Pinpoint the cell where the given text exists, returning its [X, Y] midpoint coordinate. 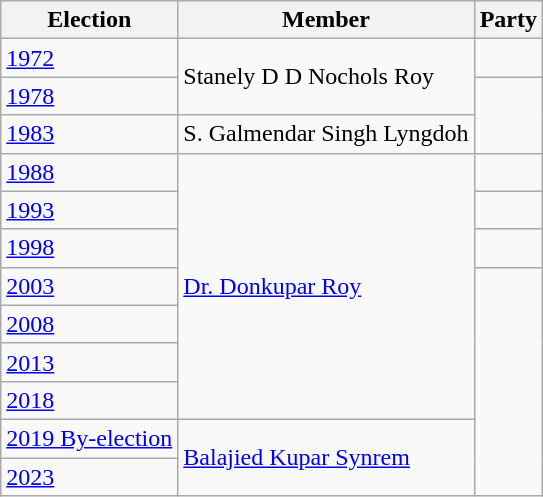
2008 [90, 324]
2018 [90, 400]
2003 [90, 286]
2019 By-election [90, 438]
Member [326, 20]
Party [508, 20]
1972 [90, 58]
1978 [90, 96]
2013 [90, 362]
Balajied Kupar Synrem [326, 457]
1998 [90, 248]
S. Galmendar Singh Lyngdoh [326, 134]
Stanely D D Nochols Roy [326, 77]
Election [90, 20]
1983 [90, 134]
Dr. Donkupar Roy [326, 286]
1988 [90, 172]
1993 [90, 210]
2023 [90, 477]
